Provide the [x, y] coordinate of the cell's center where the given text is located.  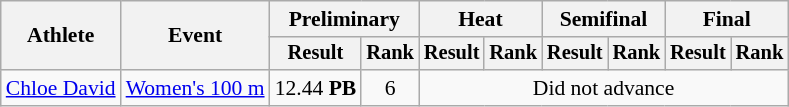
12.44 PB [316, 88]
Semifinal [604, 19]
Final [726, 19]
Did not advance [604, 88]
Heat [480, 19]
Chloe David [61, 88]
6 [390, 88]
Preliminary [344, 19]
Event [196, 36]
Women's 100 m [196, 88]
Athlete [61, 36]
